Scan for the cell matching the given text and deliver its [X, Y] coordinate at center. 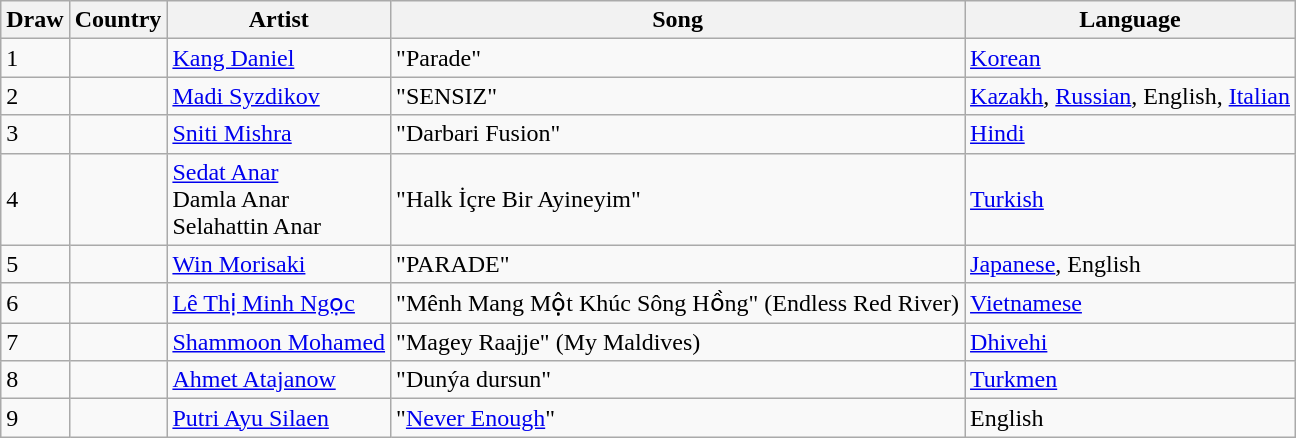
Language [1130, 20]
Sedat AnarDamla AnarSelahattin Anar [279, 199]
1 [35, 58]
4 [35, 199]
"SENSIZ" [678, 96]
Kang Daniel [279, 58]
Hindi [1130, 134]
7 [35, 342]
Draw [35, 20]
5 [35, 264]
"Halk İçre Bir Ayineyim" [678, 199]
2 [35, 96]
8 [35, 380]
Sniti Mishra [279, 134]
Lê Thị Minh Ngọc [279, 303]
"Darbari Fusion" [678, 134]
"Never Enough" [678, 418]
Ahmet Atajanow [279, 380]
English [1130, 418]
Turkmen [1130, 380]
6 [35, 303]
3 [35, 134]
Turkish [1130, 199]
Vietnamese [1130, 303]
"PARADE" [678, 264]
9 [35, 418]
Putri Ayu Silaen [279, 418]
Shammoon Mohamed [279, 342]
Madi Syzdikov [279, 96]
Kazakh, Russian, English, Italian [1130, 96]
Japanese, English [1130, 264]
Song [678, 20]
Country [118, 20]
Win Morisaki [279, 264]
"Dunýa dursun" [678, 380]
"Mênh Mang Một Khúc Sông Hồng" (Endless Red River) [678, 303]
"Parade" [678, 58]
"Magey Raajje" (My Maldives) [678, 342]
Artist [279, 20]
Dhivehi [1130, 342]
Korean [1130, 58]
